Determine the (x, y) coordinate at the center of the cell enclosing the given text.  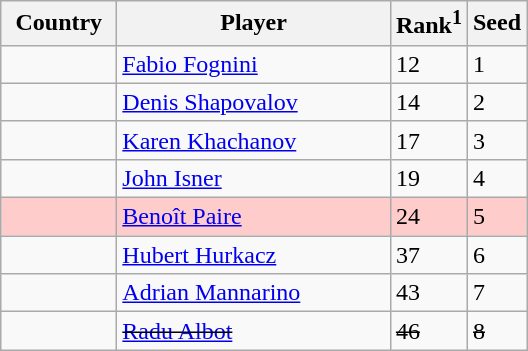
Benoît Paire (254, 217)
6 (496, 255)
24 (428, 217)
12 (428, 64)
4 (496, 178)
17 (428, 140)
Seed (496, 24)
2 (496, 102)
5 (496, 217)
14 (428, 102)
Country (59, 24)
Fabio Fognini (254, 64)
43 (428, 293)
Radu Albot (254, 331)
1 (496, 64)
Karen Khachanov (254, 140)
46 (428, 331)
John Isner (254, 178)
Denis Shapovalov (254, 102)
Adrian Mannarino (254, 293)
37 (428, 255)
Player (254, 24)
19 (428, 178)
8 (496, 331)
7 (496, 293)
3 (496, 140)
Hubert Hurkacz (254, 255)
Rank1 (428, 24)
